Pinpoint the cell where the given text exists, returning its (X, Y) midpoint coordinate. 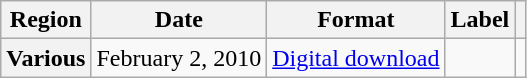
Region (46, 20)
Label (480, 20)
February 2, 2010 (179, 58)
Date (179, 20)
Format (356, 20)
Various (46, 58)
Digital download (356, 58)
